Capture the cell that displays the provided text and extract its (X, Y) central coordinate. 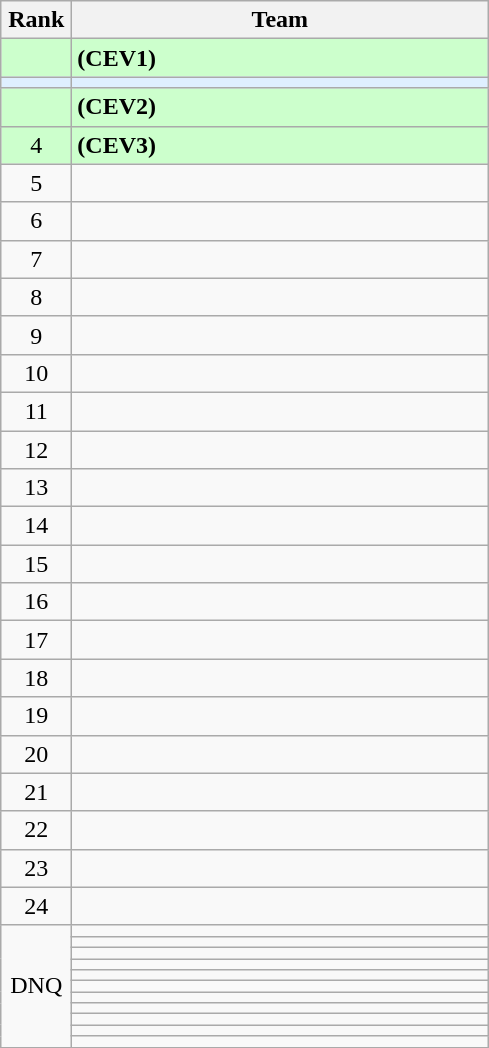
12 (36, 449)
9 (36, 335)
Team (280, 20)
21 (36, 792)
16 (36, 602)
17 (36, 640)
10 (36, 373)
11 (36, 411)
18 (36, 678)
(CEV2) (280, 107)
8 (36, 297)
24 (36, 906)
20 (36, 754)
Rank (36, 20)
5 (36, 183)
(CEV1) (280, 58)
13 (36, 488)
22 (36, 830)
15 (36, 564)
4 (36, 145)
23 (36, 868)
14 (36, 526)
6 (36, 221)
DNQ (36, 986)
(CEV3) (280, 145)
19 (36, 716)
7 (36, 259)
